Pinpoint the cell where the given text exists, returning its [X, Y] midpoint coordinate. 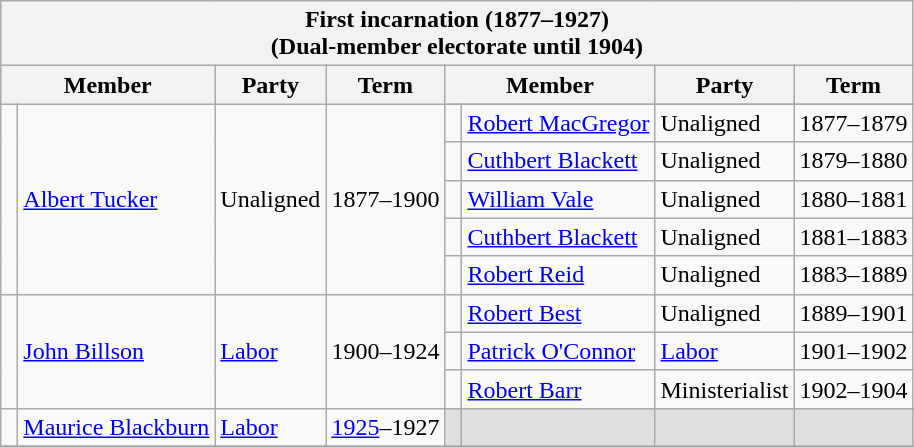
Albert Tucker [116, 199]
1889–1901 [854, 313]
Robert Barr [558, 389]
Maurice Blackburn [116, 427]
Robert Reid [558, 275]
1883–1889 [854, 275]
1902–1904 [854, 389]
1901–1902 [854, 351]
Patrick O'Connor [558, 351]
1877–1900 [386, 199]
1900–1924 [386, 351]
1925–1927 [386, 427]
First incarnation (1877–1927)(Dual-member electorate until 1904) [457, 34]
1879–1880 [854, 161]
1880–1881 [854, 199]
John Billson [116, 351]
Robert MacGregor [558, 123]
William Vale [558, 199]
Ministerialist [724, 389]
1877–1879 [854, 123]
1881–1883 [854, 237]
Robert Best [558, 313]
